Return (X, Y) of the center of cell containing provided text 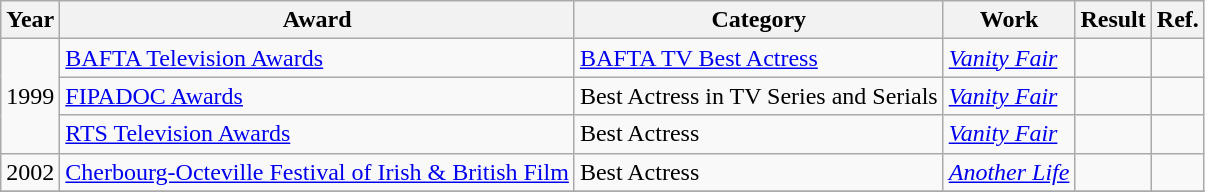
Cherbourg-Octeville Festival of Irish & British Film (318, 172)
RTS Television Awards (318, 134)
Another Life (1009, 172)
Ref. (1178, 20)
Work (1009, 20)
Year (30, 20)
FIPADOC Awards (318, 96)
Award (318, 20)
1999 (30, 96)
BAFTA TV Best Actress (758, 58)
Category (758, 20)
Best Actress in TV Series and Serials (758, 96)
Result (1113, 20)
BAFTA Television Awards (318, 58)
2002 (30, 172)
